Return (x, y) of the center of cell containing provided text 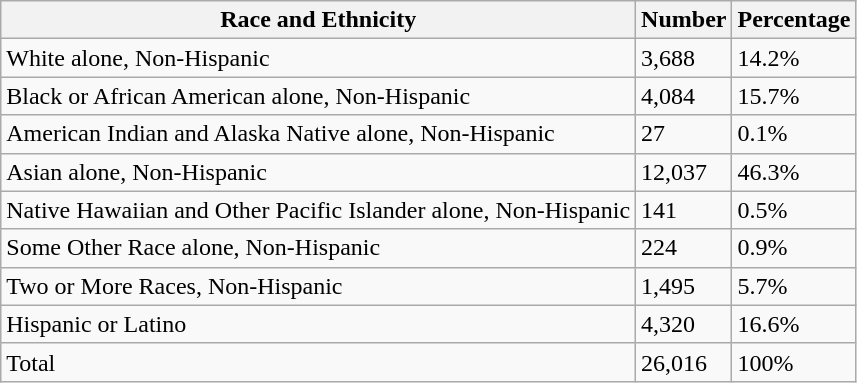
Number (684, 20)
0.9% (794, 248)
Black or African American alone, Non-Hispanic (318, 96)
3,688 (684, 58)
American Indian and Alaska Native alone, Non-Hispanic (318, 134)
0.5% (794, 210)
Asian alone, Non-Hispanic (318, 172)
14.2% (794, 58)
Some Other Race alone, Non-Hispanic (318, 248)
Hispanic or Latino (318, 324)
224 (684, 248)
27 (684, 134)
0.1% (794, 134)
1,495 (684, 286)
100% (794, 362)
Race and Ethnicity (318, 20)
26,016 (684, 362)
141 (684, 210)
Percentage (794, 20)
Two or More Races, Non-Hispanic (318, 286)
4,084 (684, 96)
5.7% (794, 286)
Total (318, 362)
White alone, Non-Hispanic (318, 58)
46.3% (794, 172)
15.7% (794, 96)
Native Hawaiian and Other Pacific Islander alone, Non-Hispanic (318, 210)
12,037 (684, 172)
16.6% (794, 324)
4,320 (684, 324)
